For the text-containing cell, return its midpoint in [x, y] coordinate format. 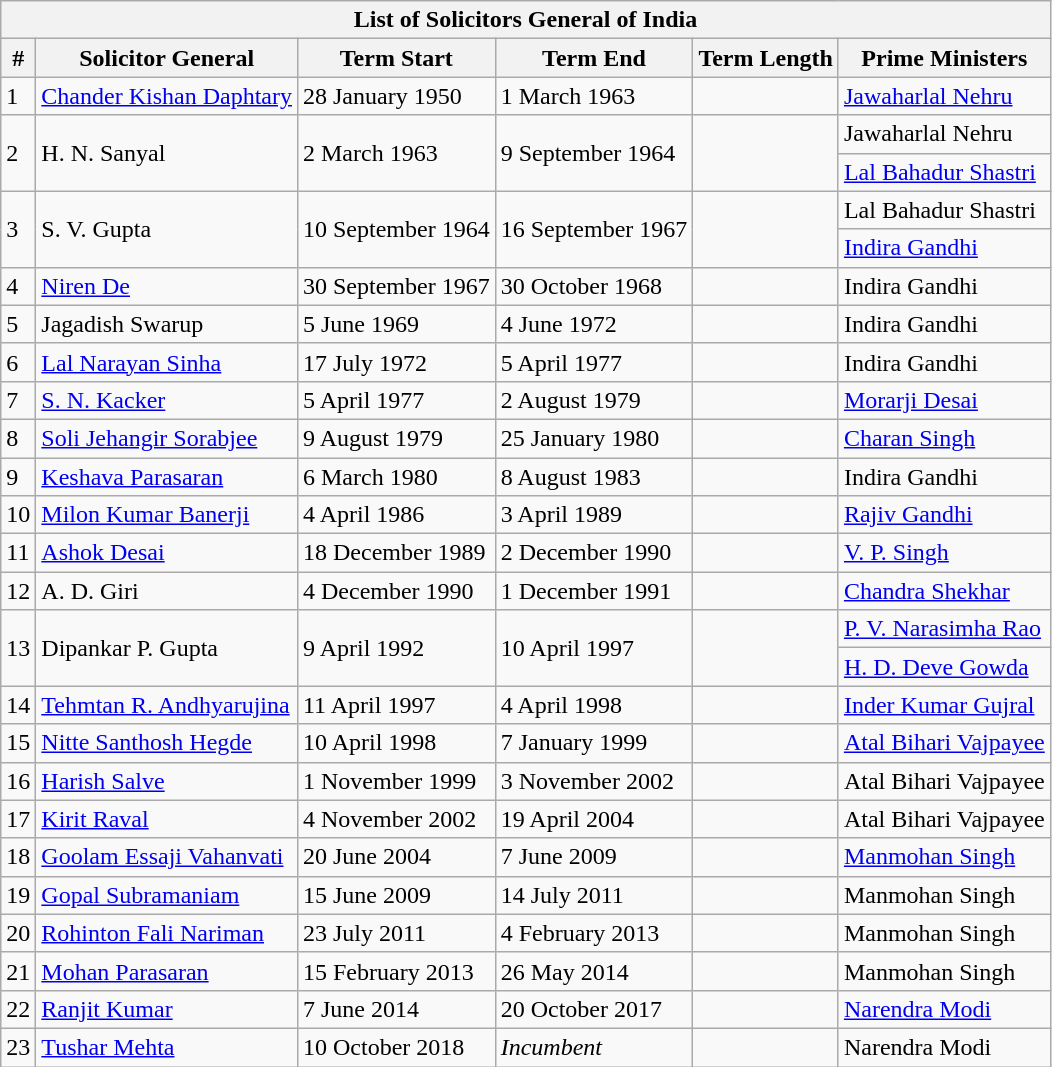
2 August 1979 [594, 400]
13 [18, 648]
1 March 1963 [594, 96]
15 [18, 743]
S. V. Gupta [167, 229]
25 January 1980 [594, 438]
20 October 2017 [594, 1009]
Kirit Raval [167, 819]
1 December 1991 [594, 591]
Charan Singh [944, 438]
3 April 1989 [594, 515]
15 June 2009 [396, 895]
4 February 2013 [594, 933]
4 [18, 286]
7 January 1999 [594, 743]
19 April 2004 [594, 819]
Incumbent [594, 1047]
11 [18, 553]
Chander Kishan Daphtary [167, 96]
Prime Ministers [944, 58]
19 [18, 895]
7 June 2009 [594, 857]
18 December 1989 [396, 553]
10 [18, 515]
20 June 2004 [396, 857]
9 August 1979 [396, 438]
1 [18, 96]
10 April 1998 [396, 743]
18 [18, 857]
Keshava Parasaran [167, 477]
Harish Salve [167, 781]
Ranjit Kumar [167, 1009]
9 September 1964 [594, 153]
3 [18, 229]
Mohan Parasaran [167, 971]
5 [18, 324]
Nitte Santhosh Hegde [167, 743]
17 July 1972 [396, 362]
Inder Kumar Gujral [944, 705]
2 December 1990 [594, 553]
23 [18, 1047]
Tehmtan R. Andhyarujina [167, 705]
Term End [594, 58]
A. D. Giri [167, 591]
Chandra Shekhar [944, 591]
14 [18, 705]
10 April 1997 [594, 648]
6 [18, 362]
Gopal Subramaniam [167, 895]
21 [18, 971]
9 [18, 477]
9 April 1992 [396, 648]
P. V. Narasimha Rao [944, 629]
28 January 1950 [396, 96]
V. P. Singh [944, 553]
H. D. Deve Gowda [944, 667]
4 November 2002 [396, 819]
16 [18, 781]
Goolam Essaji Vahanvati [167, 857]
23 July 2011 [396, 933]
16 September 1967 [594, 229]
4 December 1990 [396, 591]
8 August 1983 [594, 477]
22 [18, 1009]
Jagadish Swarup [167, 324]
17 [18, 819]
2 March 1963 [396, 153]
Milon Kumar Banerji [167, 515]
12 [18, 591]
Morarji Desai [944, 400]
# [18, 58]
H. N. Sanyal [167, 153]
10 September 1964 [396, 229]
5 June 1969 [396, 324]
Rajiv Gandhi [944, 515]
3 November 2002 [594, 781]
30 September 1967 [396, 286]
List of Solicitors General of India [526, 20]
4 June 1972 [594, 324]
Rohinton Fali Nariman [167, 933]
6 March 1980 [396, 477]
Term Start [396, 58]
Niren De [167, 286]
4 April 1986 [396, 515]
1 November 1999 [396, 781]
15 February 2013 [396, 971]
7 [18, 400]
8 [18, 438]
10 October 2018 [396, 1047]
4 April 1998 [594, 705]
S. N. Kacker [167, 400]
Ashok Desai [167, 553]
7 June 2014 [396, 1009]
Soli Jehangir Sorabjee [167, 438]
Tushar Mehta [167, 1047]
Solicitor General [167, 58]
Lal Narayan Sinha [167, 362]
11 April 1997 [396, 705]
20 [18, 933]
30 October 1968 [594, 286]
26 May 2014 [594, 971]
Dipankar P. Gupta [167, 648]
Term Length [766, 58]
14 July 2011 [594, 895]
2 [18, 153]
